Scan for the cell matching the given text and deliver its (x, y) coordinate at center. 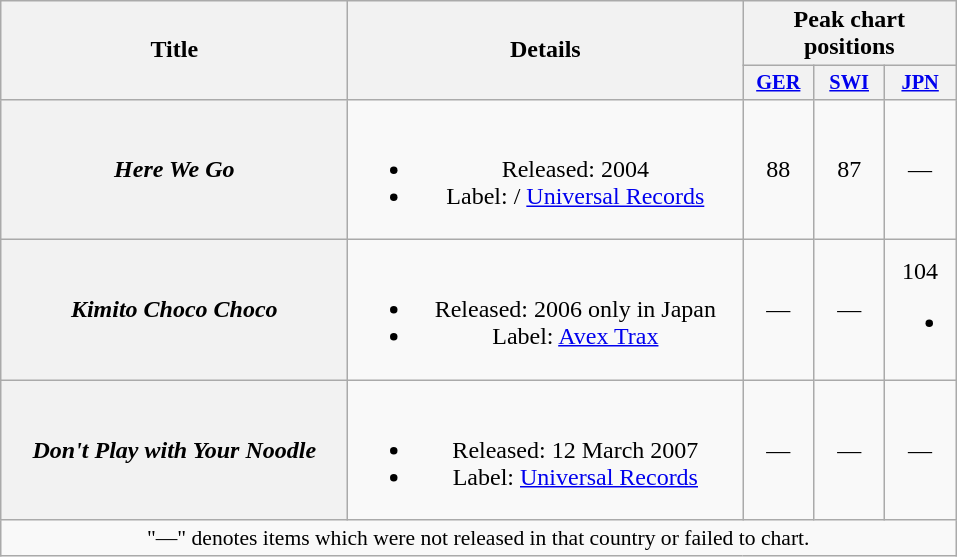
Here We Go (174, 169)
Don't Play with Your Noodle (174, 450)
104 (920, 310)
Peak chart positions (850, 34)
Details (546, 50)
JPN (920, 83)
87 (850, 169)
Released: 2004Label: / Universal Records (546, 169)
SWI (850, 83)
Released: 2006 only in JapanLabel: Avex Trax (546, 310)
GER (778, 83)
Kimito Choco Choco (174, 310)
Title (174, 50)
"—" denotes items which were not released in that country or failed to chart. (478, 538)
Released: 12 March 2007Label: Universal Records (546, 450)
88 (778, 169)
